Capture the cell that displays the provided text and extract its (X, Y) central coordinate. 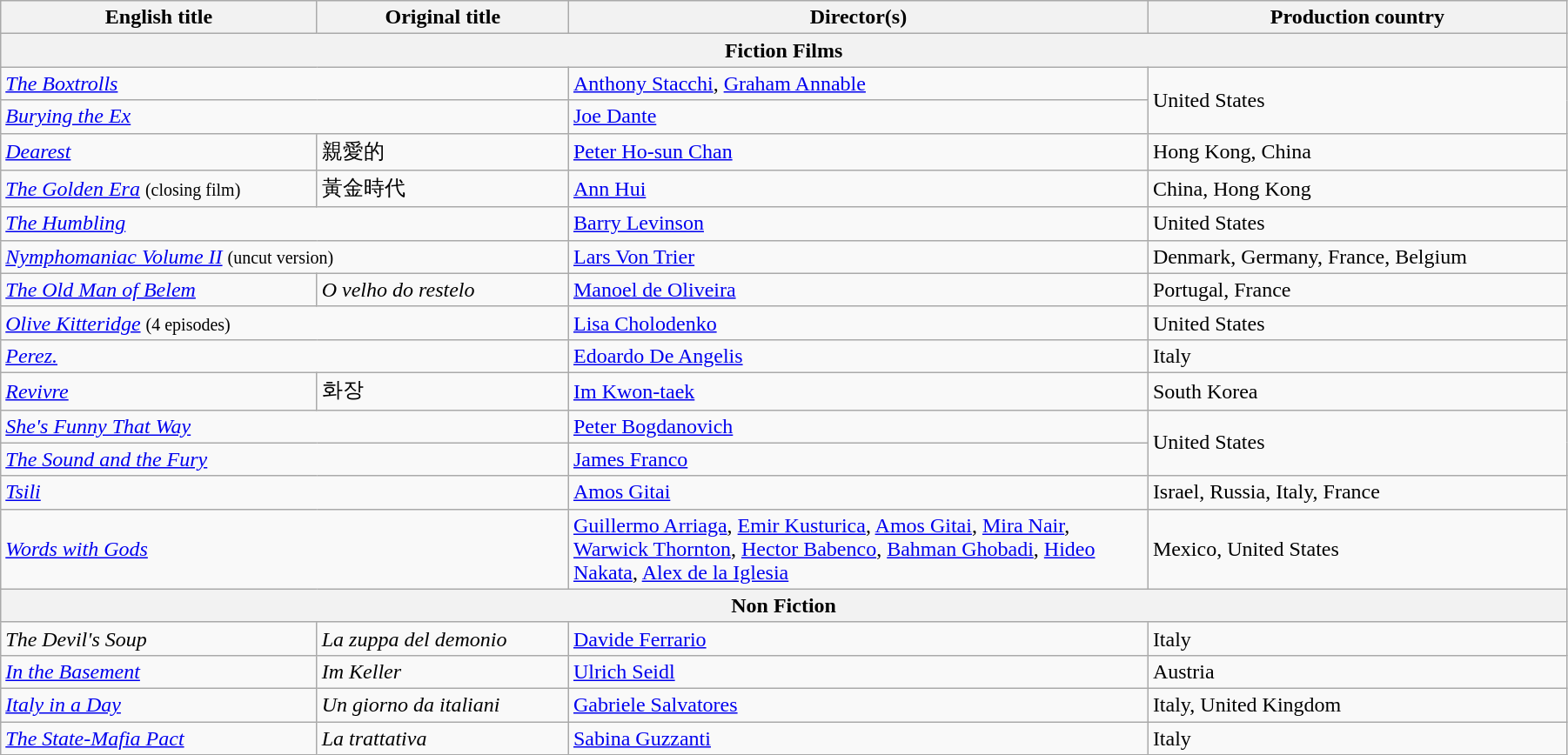
Olive Kitteridge (4 episodes) (285, 323)
Sabina Guzzanti (858, 738)
黃金時代 (442, 190)
Words with Gods (285, 549)
Joe Dante (858, 117)
Burying the Ex (285, 117)
Gabriele Salvatores (858, 705)
Guillermo Arriaga, Emir Kusturica, Amos Gitai, Mira Nair, Warwick Thornton, Hector Babenco, Bahman Ghobadi, Hideo Nakata, Alex de la Iglesia (858, 549)
Amos Gitai (858, 492)
Lars Von Trier (858, 257)
Italy in a Day (158, 705)
La zuppa del demonio (442, 638)
The Old Man of Belem (158, 290)
화장 (442, 391)
The Humbling (285, 224)
In the Basement (158, 671)
Tsili (285, 492)
Original title (442, 17)
Denmark, Germany, France, Belgium (1357, 257)
Israel, Russia, Italy, France (1357, 492)
Production country (1357, 17)
Lisa Cholodenko (858, 323)
The Sound and the Fury (285, 459)
Im Keller (442, 671)
Mexico, United States (1357, 549)
The Golden Era (closing film) (158, 190)
Hong Kong, China (1357, 151)
China, Hong Kong (1357, 190)
Portugal, France (1357, 290)
James Franco (858, 459)
Nymphomaniac Volume II (uncut version) (285, 257)
South Korea (1357, 391)
Director(s) (858, 17)
Im Kwon-taek (858, 391)
The Boxtrolls (285, 84)
Dearest (158, 151)
O velho do restelo (442, 290)
Fiction Films (784, 50)
The Devil's Soup (158, 638)
Austria (1357, 671)
Un giorno da italiani (442, 705)
The State-Mafia Pact (158, 738)
Peter Ho-sun Chan (858, 151)
Ann Hui (858, 190)
Peter Bogdanovich (858, 426)
She's Funny That Way (285, 426)
Edoardo De Angelis (858, 356)
Italy, United Kingdom (1357, 705)
English title (158, 17)
La trattativa (442, 738)
Revivre (158, 391)
Non Fiction (784, 605)
Anthony Stacchi, Graham Annable (858, 84)
Manoel de Oliveira (858, 290)
Barry Levinson (858, 224)
Davide Ferrario (858, 638)
Ulrich Seidl (858, 671)
親愛的 (442, 151)
Perez. (285, 356)
